Extract the (X, Y) coordinate from the center of the cell holding the provided text.  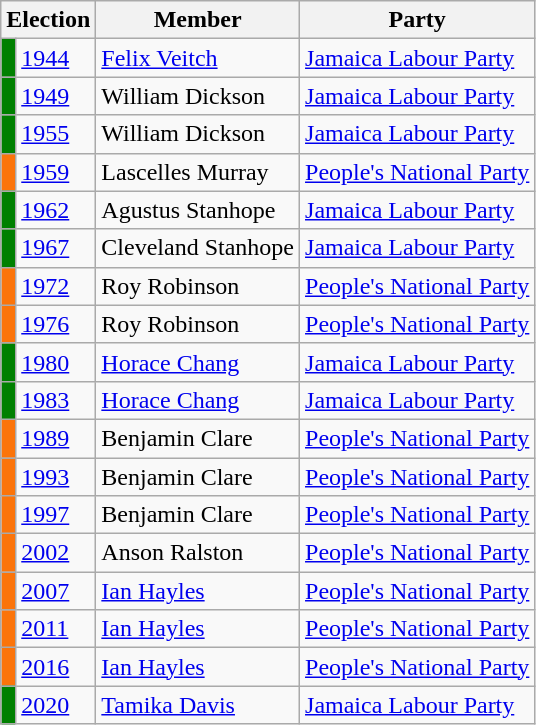
2016 (56, 667)
Tamika Davis (198, 705)
1997 (56, 515)
Anson Ralston (198, 553)
1989 (56, 438)
1967 (56, 248)
1993 (56, 477)
2011 (56, 629)
1962 (56, 210)
1955 (56, 134)
1972 (56, 286)
Lascelles Murray (198, 172)
Felix Veitch (198, 58)
1944 (56, 58)
1980 (56, 362)
Election (48, 20)
1959 (56, 172)
Member (198, 20)
1976 (56, 324)
2020 (56, 705)
1983 (56, 400)
1949 (56, 96)
2007 (56, 591)
2002 (56, 553)
Party (418, 20)
Agustus Stanhope (198, 210)
Cleveland Stanhope (198, 248)
